Return [X, Y] of the center of cell containing provided text 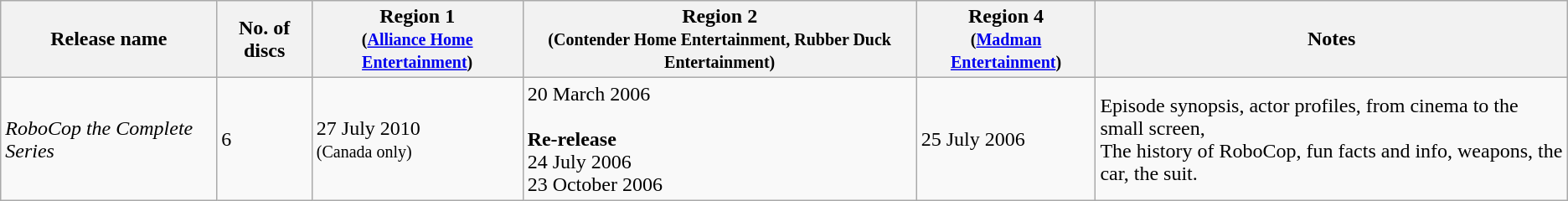
Notes [1332, 39]
Region 2 (Contender Home Entertainment, Rubber Duck Entertainment) [720, 39]
6 [265, 139]
27 July 2010 (Canada only) [417, 139]
RoboCop the Complete Series [109, 139]
Region 1 (Alliance Home Entertainment) [417, 39]
Episode synopsis, actor profiles, from cinema to the small screen, The history of RoboCop, fun facts and info, weapons, the car, the suit. [1332, 139]
25 July 2006 [1006, 139]
No. of discs [265, 39]
Region 4 (Madman Entertainment) [1006, 39]
Release name [109, 39]
20 March 2006 Re-release 24 July 2006 23 October 2006 [720, 139]
